Extract the (x, y) coordinate from the center of the cell holding the provided text.  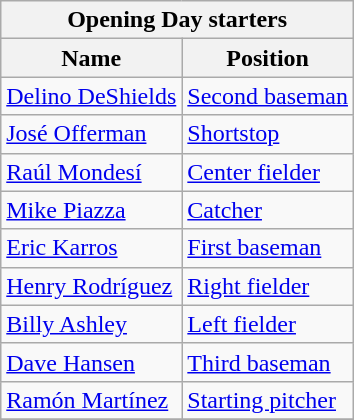
First baseman (268, 248)
Henry Rodríguez (92, 286)
Shortstop (268, 134)
Delino DeShields (92, 96)
Opening Day starters (178, 20)
Dave Hansen (92, 362)
Ramón Martínez (92, 400)
Left fielder (268, 324)
Right fielder (268, 286)
Position (268, 58)
José Offerman (92, 134)
Mike Piazza (92, 210)
Center fielder (268, 172)
Second baseman (268, 96)
Third baseman (268, 362)
Name (92, 58)
Raúl Mondesí (92, 172)
Catcher (268, 210)
Billy Ashley (92, 324)
Eric Karros (92, 248)
Starting pitcher (268, 400)
